Identify which cell holds the provided text, then report its [x, y] central coordinate. 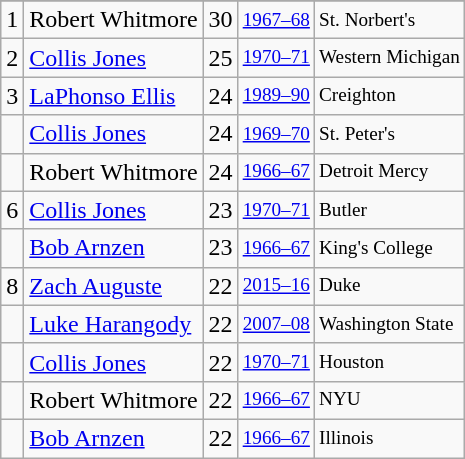
6 [12, 210]
1967–68 [276, 20]
2 [12, 58]
1969–70 [276, 134]
Detroit Mercy [389, 172]
Creighton [389, 96]
Luke Harangody [114, 324]
Butler [389, 210]
Washington State [389, 324]
30 [220, 20]
Western Michigan [389, 58]
LaPhonso Ellis [114, 96]
25 [220, 58]
King's College [389, 248]
2007–08 [276, 324]
St. Norbert's [389, 20]
3 [12, 96]
Duke [389, 286]
NYU [389, 400]
1989–90 [276, 96]
1 [12, 20]
2015–16 [276, 286]
8 [12, 286]
Illinois [389, 438]
Zach Auguste [114, 286]
Houston [389, 362]
St. Peter's [389, 134]
